Scan for the cell matching the given text and deliver its (X, Y) coordinate at center. 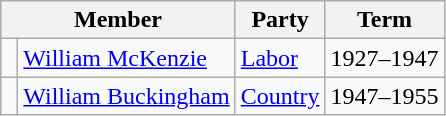
Party (280, 20)
Labor (280, 58)
William McKenzie (126, 58)
Member (118, 20)
Country (280, 96)
1927–1947 (384, 58)
Term (384, 20)
William Buckingham (126, 96)
1947–1955 (384, 96)
